Determine the (x, y) coordinate at the center of the cell enclosing the given text.  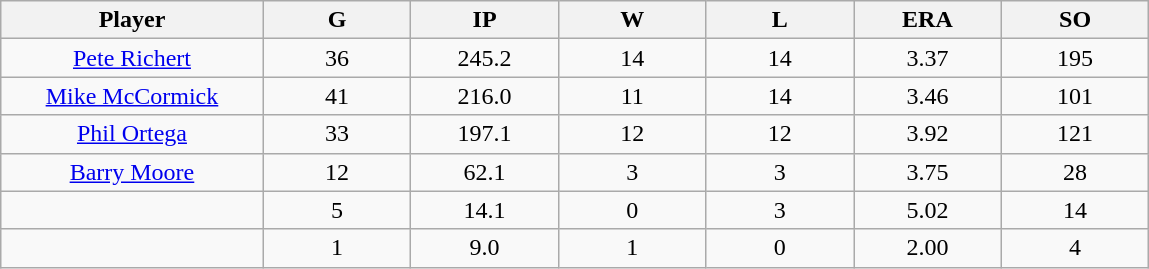
3.92 (928, 134)
4 (1075, 248)
41 (337, 96)
216.0 (485, 96)
Mike McCormick (132, 96)
W (632, 20)
28 (1075, 172)
Phil Ortega (132, 134)
3.46 (928, 96)
33 (337, 134)
5.02 (928, 210)
Player (132, 20)
245.2 (485, 58)
2.00 (928, 248)
L (780, 20)
14.1 (485, 210)
SO (1075, 20)
Pete Richert (132, 58)
3.37 (928, 58)
ERA (928, 20)
11 (632, 96)
101 (1075, 96)
36 (337, 58)
197.1 (485, 134)
IP (485, 20)
195 (1075, 58)
G (337, 20)
Barry Moore (132, 172)
62.1 (485, 172)
3.75 (928, 172)
9.0 (485, 248)
5 (337, 210)
121 (1075, 134)
